For the text-containing cell, return its midpoint in [x, y] coordinate format. 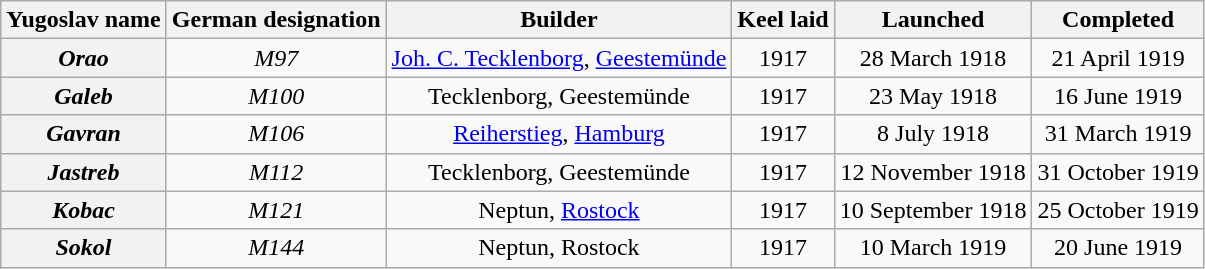
Joh. C. Tecklenborg, Geestemünde [559, 58]
28 March 1918 [933, 58]
M121 [276, 210]
M100 [276, 96]
M144 [276, 248]
Builder [559, 20]
16 June 1919 [1118, 96]
31 October 1919 [1118, 172]
Sokol [84, 248]
10 September 1918 [933, 210]
25 October 1919 [1118, 210]
Yugoslav name [84, 20]
12 November 1918 [933, 172]
M106 [276, 134]
Gavran [84, 134]
M97 [276, 58]
M112 [276, 172]
Kobac [84, 210]
Galeb [84, 96]
Launched [933, 20]
23 May 1918 [933, 96]
Orao [84, 58]
10 March 1919 [933, 248]
Jastreb [84, 172]
20 June 1919 [1118, 248]
Reiherstieg, Hamburg [559, 134]
8 July 1918 [933, 134]
Completed [1118, 20]
Keel laid [783, 20]
31 March 1919 [1118, 134]
German designation [276, 20]
21 April 1919 [1118, 58]
